Scan for the cell matching the given text and deliver its [X, Y] coordinate at center. 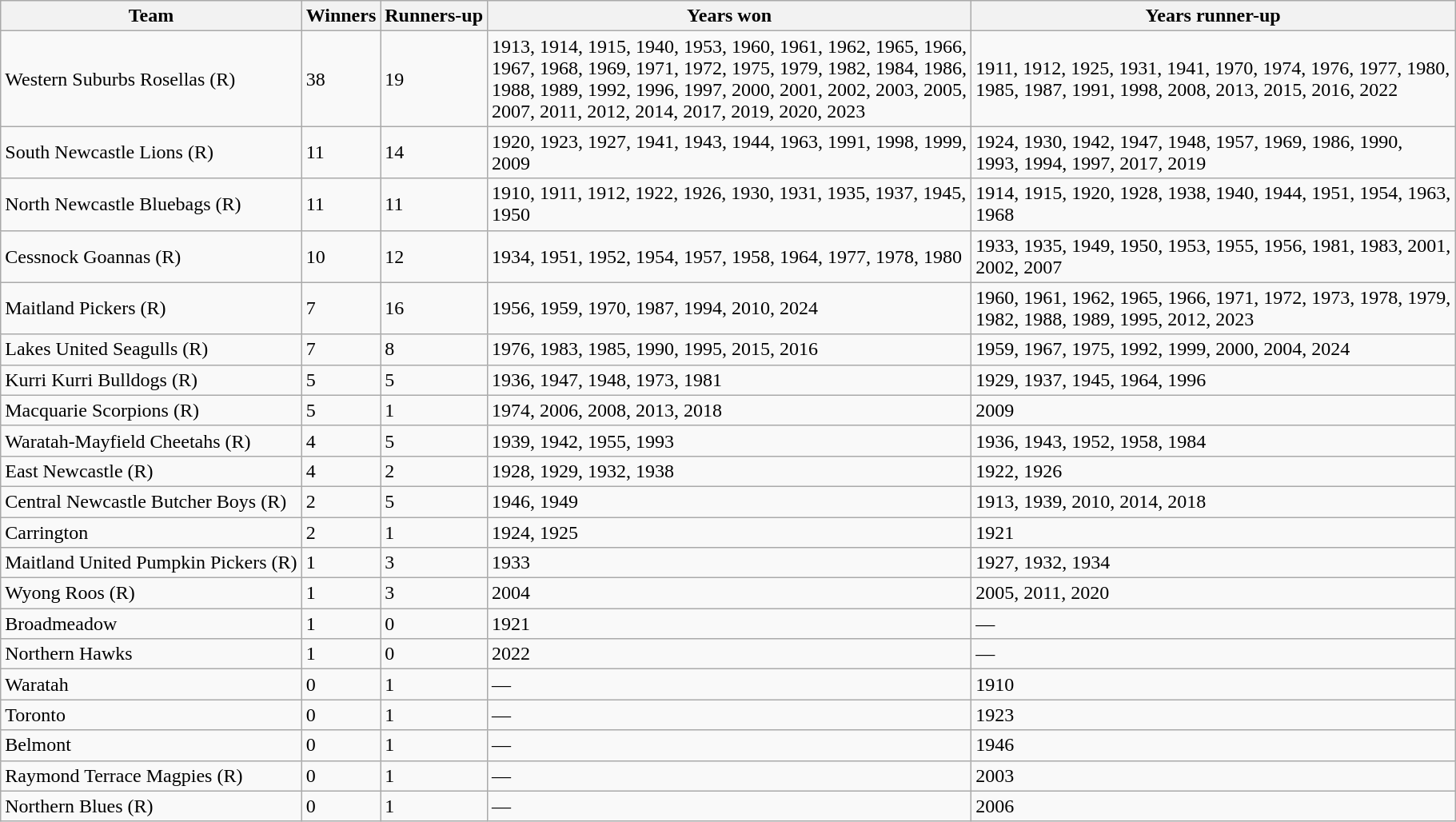
Belmont [151, 745]
Central Newcastle Butcher Boys (R) [151, 501]
1922, 1926 [1214, 471]
Western Suburbs Rosellas (R) [151, 78]
1956, 1959, 1970, 1987, 1994, 2010, 2024 [729, 309]
Waratah [151, 684]
East Newcastle (R) [151, 471]
1920, 1923, 1927, 1941, 1943, 1944, 1963, 1991, 1998, 1999,2009 [729, 152]
19 [434, 78]
Macquarie Scorpions (R) [151, 410]
Waratah-Mayfield Cheetahs (R) [151, 441]
Northern Blues (R) [151, 806]
1946, 1949 [729, 501]
Toronto [151, 715]
1974, 2006, 2008, 2013, 2018 [729, 410]
1946 [1214, 745]
1924, 1930, 1942, 1947, 1948, 1957, 1969, 1986, 1990,1993, 1994, 1997, 2017, 2019 [1214, 152]
Years won [729, 16]
1914, 1915, 1920, 1928, 1938, 1940, 1944, 1951, 1954, 1963,1968 [1214, 205]
2009 [1214, 410]
16 [434, 309]
1960, 1961, 1962, 1965, 1966, 1971, 1972, 1973, 1978, 1979,1982, 1988, 1989, 1995, 2012, 2023 [1214, 309]
8 [434, 349]
1936, 1943, 1952, 1958, 1984 [1214, 441]
12 [434, 256]
2006 [1214, 806]
Broadmeadow [151, 624]
1928, 1929, 1932, 1938 [729, 471]
1924, 1925 [729, 532]
1929, 1937, 1945, 1964, 1996 [1214, 380]
2004 [729, 593]
Kurri Kurri Bulldogs (R) [151, 380]
Runners-up [434, 16]
2003 [1214, 776]
1923 [1214, 715]
1913, 1939, 2010, 2014, 2018 [1214, 501]
1939, 1942, 1955, 1993 [729, 441]
Team [151, 16]
Northern Hawks [151, 654]
Years runner-up [1214, 16]
North Newcastle Bluebags (R) [151, 205]
1933 [729, 563]
1927, 1932, 1934 [1214, 563]
1910 [1214, 684]
14 [434, 152]
1936, 1947, 1948, 1973, 1981 [729, 380]
Carrington [151, 532]
1933, 1935, 1949, 1950, 1953, 1955, 1956, 1981, 1983, 2001,2002, 2007 [1214, 256]
1976, 1983, 1985, 1990, 1995, 2015, 2016 [729, 349]
Wyong Roos (R) [151, 593]
1934, 1951, 1952, 1954, 1957, 1958, 1964, 1977, 1978, 1980 [729, 256]
Raymond Terrace Magpies (R) [151, 776]
38 [341, 78]
10 [341, 256]
Maitland United Pumpkin Pickers (R) [151, 563]
Cessnock Goannas (R) [151, 256]
Lakes United Seagulls (R) [151, 349]
Winners [341, 16]
1911, 1912, 1925, 1931, 1941, 1970, 1974, 1976, 1977, 1980,1985, 1987, 1991, 1998, 2008, 2013, 2015, 2016, 2022 [1214, 78]
South Newcastle Lions (R) [151, 152]
2005, 2011, 2020 [1214, 593]
1959, 1967, 1975, 1992, 1999, 2000, 2004, 2024 [1214, 349]
1910, 1911, 1912, 1922, 1926, 1930, 1931, 1935, 1937, 1945,1950 [729, 205]
2022 [729, 654]
Maitland Pickers (R) [151, 309]
